Output the (x, y) coordinate of the center of the cell containing the given text.  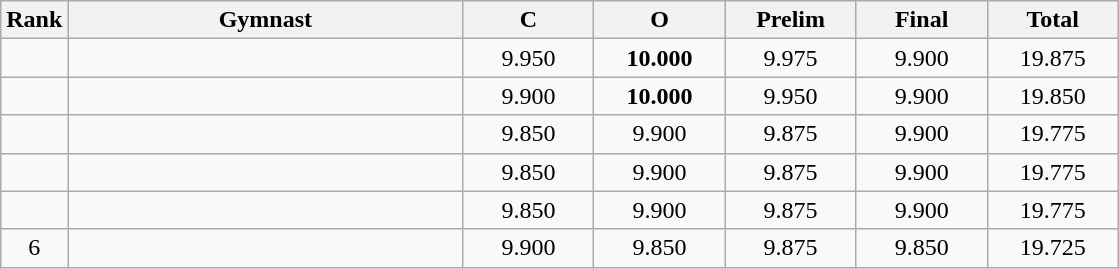
19.875 (1052, 58)
6 (34, 248)
Prelim (790, 20)
9.975 (790, 58)
19.725 (1052, 248)
19.850 (1052, 96)
Rank (34, 20)
Final (922, 20)
O (660, 20)
Gymnast (266, 20)
C (528, 20)
Total (1052, 20)
